Pinpoint the cell where the given text exists, returning its [X, Y] midpoint coordinate. 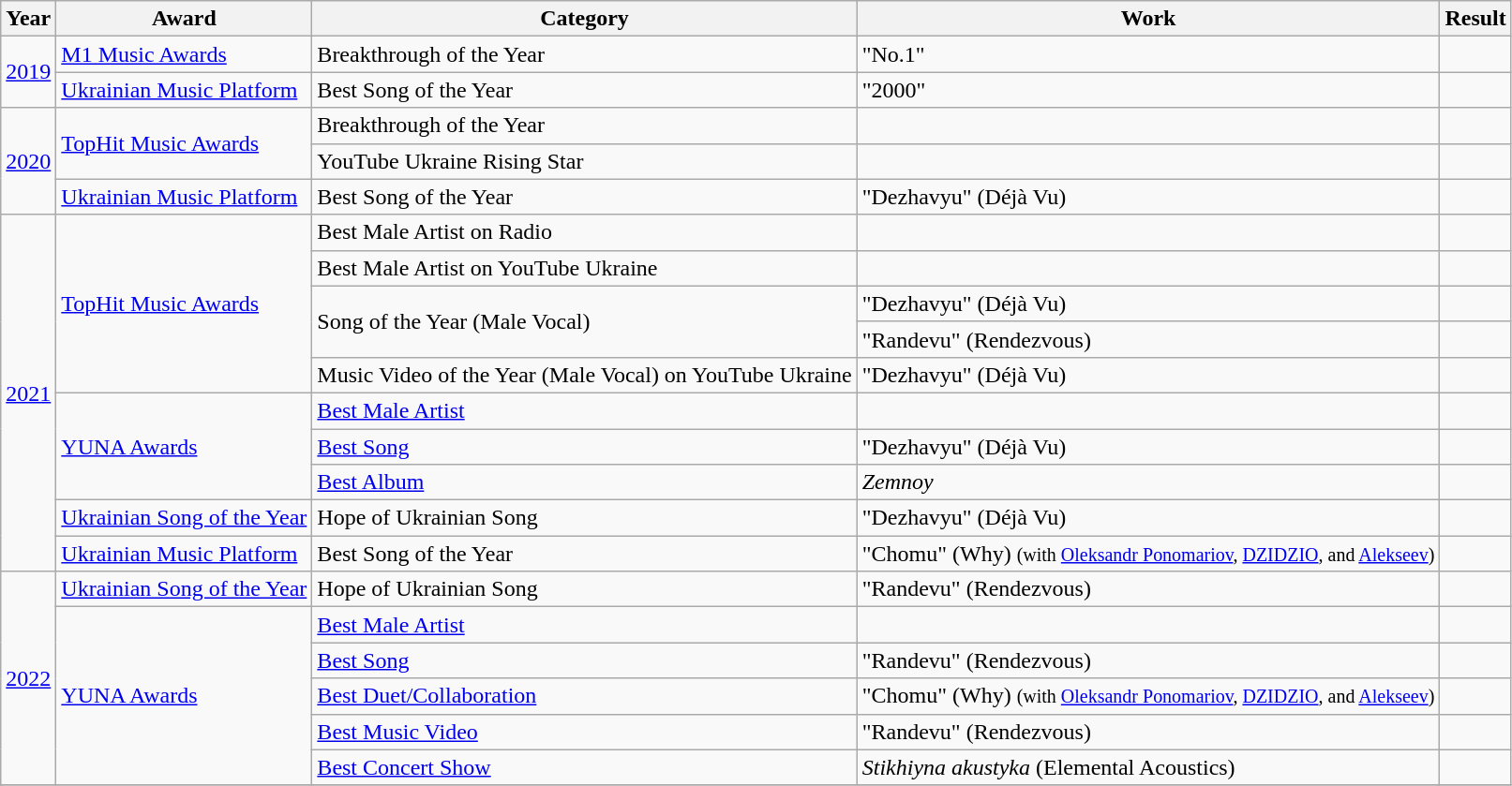
Best Duet/Collaboration [585, 696]
Music Video of the Year (Male Vocal) on YouTube Ukraine [585, 375]
"No.1" [1148, 54]
Song of the Year (Male Vocal) [585, 321]
Zemnoy [1148, 482]
Best Music Video [585, 732]
Best Concert Show [585, 767]
2020 [28, 161]
2021 [28, 393]
Work [1148, 19]
Award [184, 19]
Result [1475, 19]
"2000" [1148, 90]
Stikhiyna akustyka (Elemental Acoustics) [1148, 767]
YouTube Ukraine Rising Star [585, 161]
Best Male Artist on YouTube Ukraine [585, 268]
2022 [28, 678]
Best Male Artist on Radio [585, 232]
Best Album [585, 482]
M1 Music Awards [184, 54]
2019 [28, 72]
Year [28, 19]
Category [585, 19]
